Determine the [x, y] coordinate at the center of the cell enclosing the given text.  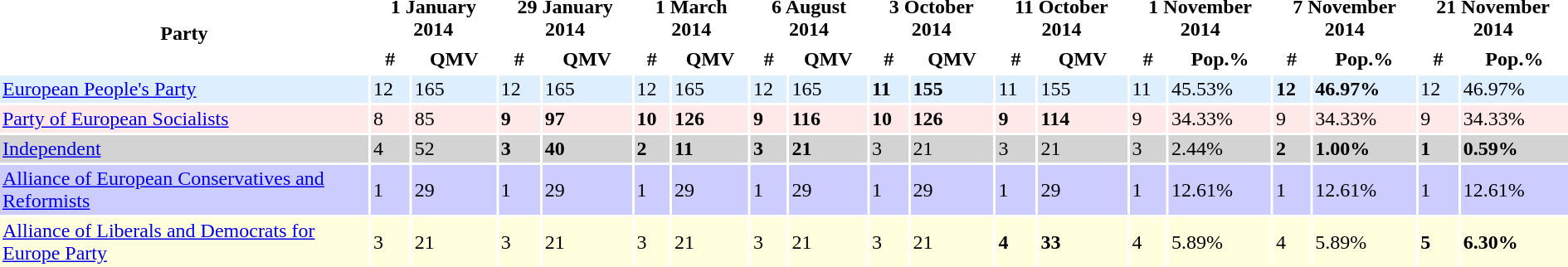
45.53% [1220, 90]
5 [1438, 242]
Party of European Socialists [184, 119]
114 [1083, 119]
6.30% [1515, 242]
Independent [184, 149]
97 [587, 119]
8 [390, 119]
European People's Party [184, 90]
1.00% [1364, 149]
2.44% [1220, 149]
52 [455, 149]
116 [828, 119]
Alliance of Liberals and Democrats for Europe Party [184, 242]
85 [455, 119]
33 [1083, 242]
40 [587, 149]
0.59% [1515, 149]
Alliance of European Conservatives and Reformists [184, 190]
